Find where the given text appears and provide that cell's center as [X, Y] coordinate. 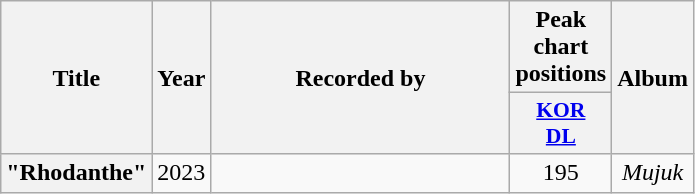
Year [182, 78]
Recorded by [360, 78]
KORDL [561, 124]
2023 [182, 173]
Album [653, 78]
Title [76, 78]
Peak chart positions [561, 47]
195 [561, 173]
Mujuk [653, 173]
"Rhodanthe" [76, 173]
